Locate the cell with the specified text and output its (X, Y) center coordinate. 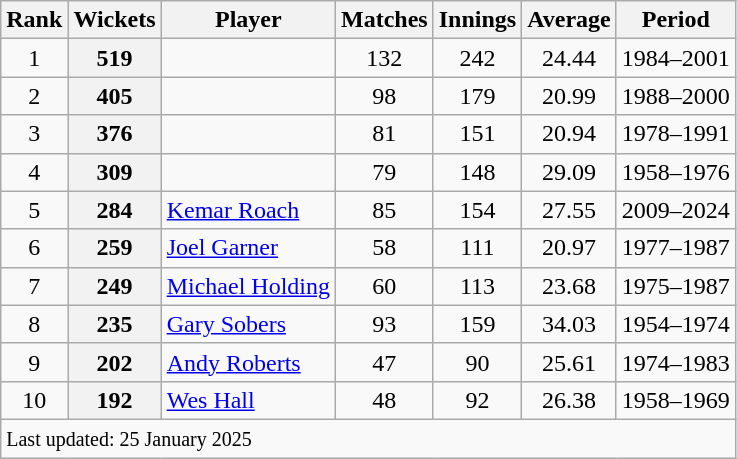
309 (114, 172)
3 (34, 134)
1988–2000 (676, 96)
98 (385, 96)
20.99 (570, 96)
159 (477, 324)
Kemar Roach (248, 210)
202 (114, 362)
1 (34, 58)
151 (477, 134)
24.44 (570, 58)
Andy Roberts (248, 362)
Wes Hall (248, 400)
10 (34, 400)
1958–1969 (676, 400)
90 (477, 362)
93 (385, 324)
179 (477, 96)
192 (114, 400)
20.94 (570, 134)
1978–1991 (676, 134)
5 (34, 210)
376 (114, 134)
1974–1983 (676, 362)
7 (34, 286)
92 (477, 400)
4 (34, 172)
81 (385, 134)
Last updated: 25 January 2025 (368, 438)
1977–1987 (676, 248)
Period (676, 20)
1984–2001 (676, 58)
2 (34, 96)
Matches (385, 20)
26.38 (570, 400)
Average (570, 20)
148 (477, 172)
Rank (34, 20)
48 (385, 400)
34.03 (570, 324)
47 (385, 362)
259 (114, 248)
20.97 (570, 248)
85 (385, 210)
Gary Sobers (248, 324)
519 (114, 58)
9 (34, 362)
Joel Garner (248, 248)
79 (385, 172)
242 (477, 58)
23.68 (570, 286)
Wickets (114, 20)
1975–1987 (676, 286)
132 (385, 58)
29.09 (570, 172)
8 (34, 324)
154 (477, 210)
Michael Holding (248, 286)
284 (114, 210)
2009–2024 (676, 210)
Player (248, 20)
25.61 (570, 362)
235 (114, 324)
113 (477, 286)
249 (114, 286)
27.55 (570, 210)
58 (385, 248)
1958–1976 (676, 172)
405 (114, 96)
1954–1974 (676, 324)
111 (477, 248)
60 (385, 286)
6 (34, 248)
Innings (477, 20)
